From the cell containing the given text, extract its center point as (x, y) coordinate. 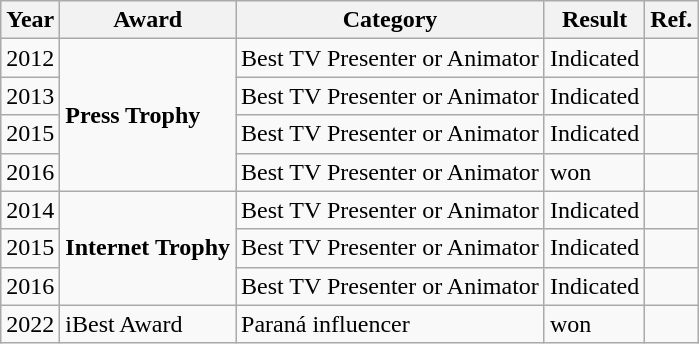
2013 (30, 96)
Category (390, 20)
Ref. (672, 20)
2014 (30, 210)
iBest Award (148, 324)
Internet Trophy (148, 248)
Paraná influencer (390, 324)
Award (148, 20)
Result (594, 20)
2022 (30, 324)
Press Trophy (148, 115)
2012 (30, 58)
Year (30, 20)
